From the cell containing the given text, extract its center point as [X, Y] coordinate. 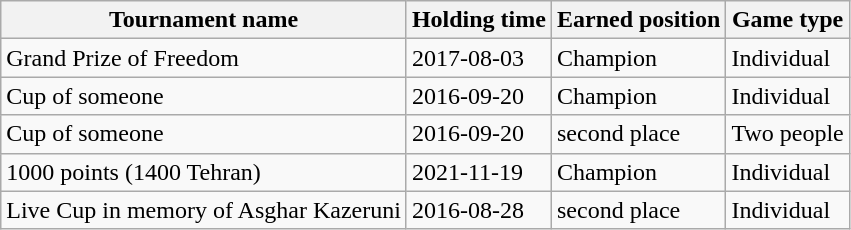
1000 points (1400 Tehran) [204, 172]
2016-08-28 [478, 210]
2021-11-19 [478, 172]
Grand Prize of Freedom [204, 58]
Game type [788, 20]
2017-08-03 [478, 58]
Two people [788, 134]
Holding time [478, 20]
Tournament name [204, 20]
Live Cup in memory of Asghar Kazeruni [204, 210]
Earned position [638, 20]
